Search for the cell housing the specified text and yield its (x, y) center coordinate. 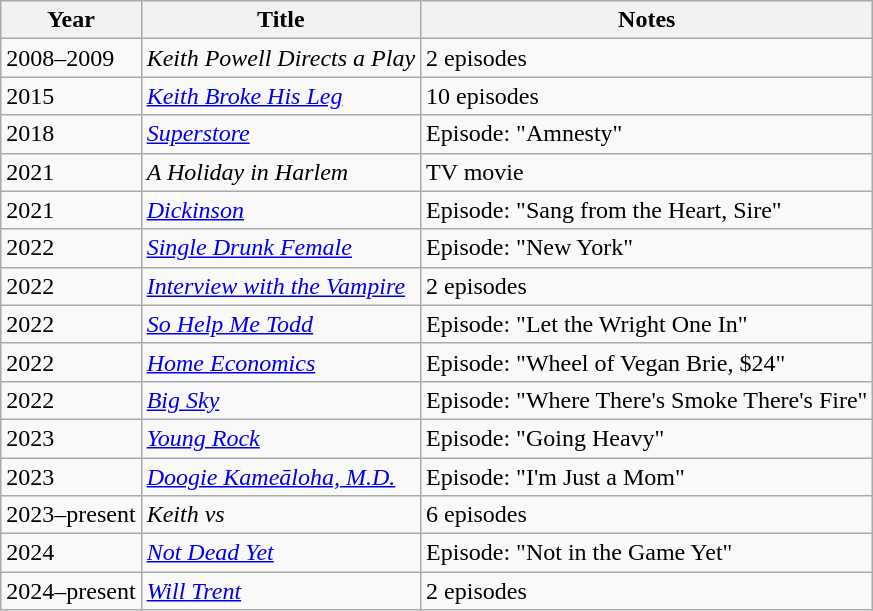
Episode: "Wheel of Vegan Brie, $24" (647, 362)
2023–present (71, 515)
Keith Broke His Leg (280, 96)
2024 (71, 553)
Single Drunk Female (280, 248)
Episode: "Going Heavy" (647, 438)
2024–present (71, 591)
Superstore (280, 134)
Will Trent (280, 591)
2018 (71, 134)
6 episodes (647, 515)
Keith Powell Directs a Play (280, 58)
Year (71, 20)
Episode: "Not in the Game Yet" (647, 553)
Episode: "Amnesty" (647, 134)
Not Dead Yet (280, 553)
Young Rock (280, 438)
Interview with the Vampire (280, 286)
Episode: "I'm Just a Mom" (647, 477)
Big Sky (280, 400)
TV movie (647, 172)
Episode: "Sang from the Heart, Sire" (647, 210)
Episode: "Where There's Smoke There's Fire" (647, 400)
Notes (647, 20)
Episode: "New York" (647, 248)
10 episodes (647, 96)
2008–2009 (71, 58)
A Holiday in Harlem (280, 172)
Doogie Kameāloha, M.D. (280, 477)
Home Economics (280, 362)
2015 (71, 96)
Title (280, 20)
Episode: "Let the Wright One In" (647, 324)
Keith vs (280, 515)
Dickinson (280, 210)
So Help Me Todd (280, 324)
